Return (X, Y) of the center of cell containing provided text 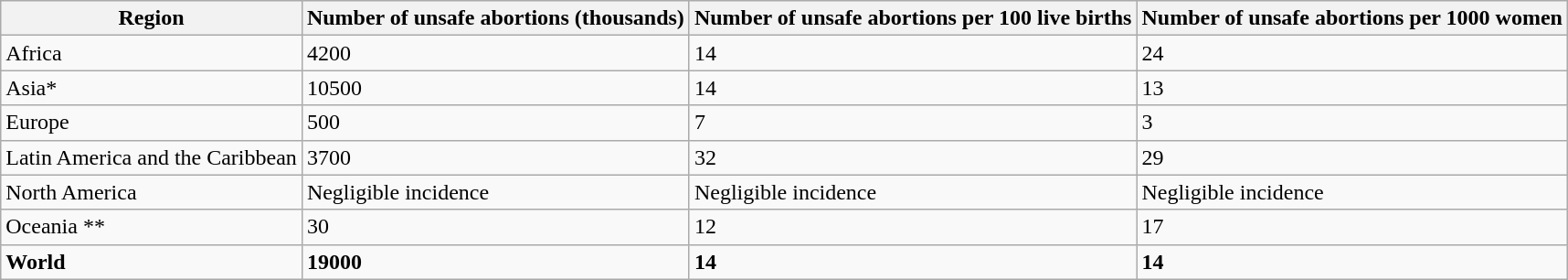
17 (1352, 227)
Africa (152, 53)
32 (913, 157)
Region (152, 18)
24 (1352, 53)
Number of unsafe abortions per 1000 women (1352, 18)
Number of unsafe abortions (thousands) (495, 18)
29 (1352, 157)
4200 (495, 53)
Latin America and the Caribbean (152, 157)
Europe (152, 123)
500 (495, 123)
3 (1352, 123)
30 (495, 227)
12 (913, 227)
3700 (495, 157)
North America (152, 192)
Asia* (152, 88)
19000 (495, 262)
10500 (495, 88)
Oceania ** (152, 227)
Number of unsafe abortions per 100 live births (913, 18)
World (152, 262)
7 (913, 123)
13 (1352, 88)
